Pinpoint the cell where the given text exists, returning its [X, Y] midpoint coordinate. 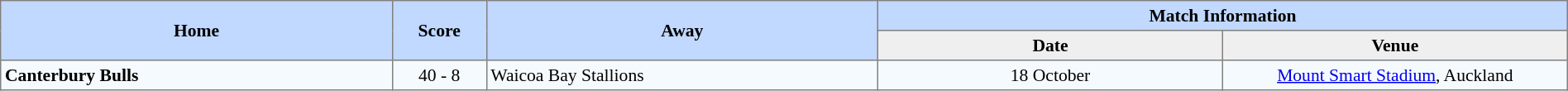
Score [439, 31]
Home [197, 31]
Mount Smart Stadium, Auckland [1394, 75]
18 October [1050, 75]
Away [682, 31]
Canterbury Bulls [197, 75]
40 - 8 [439, 75]
Waicoa Bay Stallions [682, 75]
Date [1050, 45]
Match Information [1223, 16]
Venue [1394, 45]
